Search for the cell housing the specified text and yield its [X, Y] center coordinate. 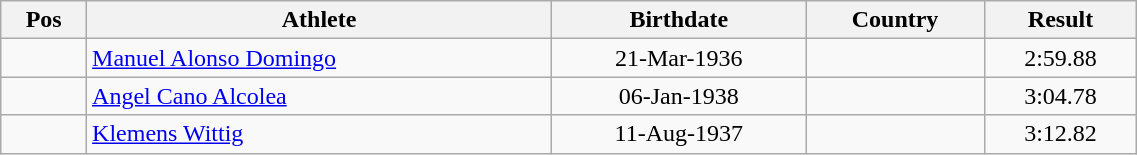
06-Jan-1938 [679, 96]
2:59.88 [1060, 58]
3:04.78 [1060, 96]
Athlete [320, 20]
3:12.82 [1060, 134]
Country [895, 20]
11-Aug-1937 [679, 134]
Manuel Alonso Domingo [320, 58]
Pos [44, 20]
Klemens Wittig [320, 134]
Angel Cano Alcolea [320, 96]
Birthdate [679, 20]
21-Mar-1936 [679, 58]
Result [1060, 20]
